From the cell containing the given text, extract its center point as [X, Y] coordinate. 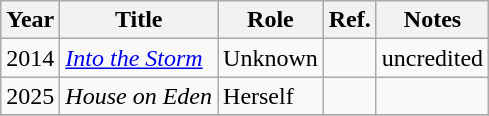
Unknown [271, 58]
2025 [30, 96]
Year [30, 20]
House on Eden [139, 96]
Title [139, 20]
Role [271, 20]
2014 [30, 58]
uncredited [432, 58]
Into the Storm [139, 58]
Notes [432, 20]
Ref. [350, 20]
Herself [271, 96]
